Find where the given text appears and provide that cell's center as [X, Y] coordinate. 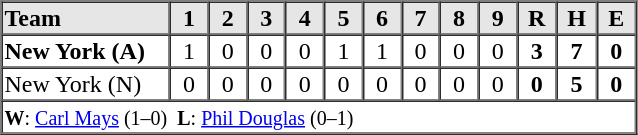
H [577, 18]
E [616, 18]
6 [382, 18]
New York (N) [86, 84]
9 [498, 18]
Team [86, 18]
R [537, 18]
8 [460, 18]
W: Carl Mays (1–0) L: Phil Douglas (0–1) [319, 116]
New York (A) [86, 50]
2 [228, 18]
4 [306, 18]
